Extract the [x, y] coordinate from the center of the cell holding the provided text.  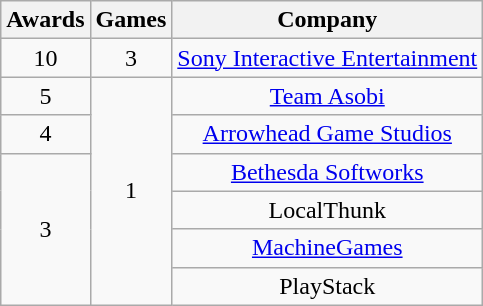
1 [131, 191]
Bethesda Softworks [328, 172]
10 [46, 58]
Arrowhead Game Studios [328, 134]
Team Asobi [328, 96]
Games [131, 20]
PlayStack [328, 286]
Awards [46, 20]
LocalThunk [328, 210]
5 [46, 96]
Sony Interactive Entertainment [328, 58]
4 [46, 134]
MachineGames [328, 248]
Company [328, 20]
